Search for the cell housing the specified text and yield its [X, Y] center coordinate. 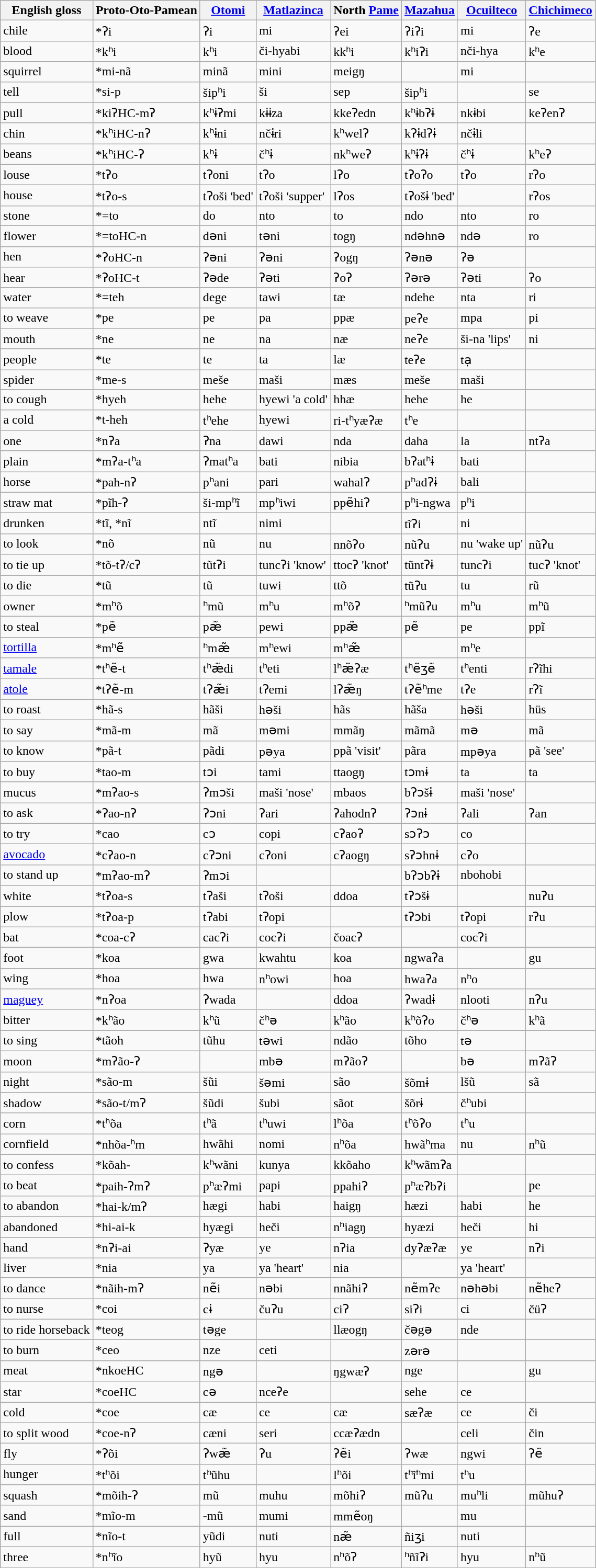
*pẽ [147, 627]
bitter [47, 1020]
to sing [47, 1041]
owner [47, 606]
təge [228, 1330]
ri [560, 298]
ʔu [293, 1454]
ʔẽi [366, 1454]
cʔaogŋ [366, 855]
to ride horseback [47, 1330]
nu 'wake up' [491, 544]
šõmɨ [429, 1082]
ndão [366, 1041]
kʰɨʔmi [228, 113]
mʔãoʔ [366, 1061]
tạ [491, 359]
læ [366, 359]
nʰiagŋ [366, 1227]
hãša [429, 710]
*tʔo [147, 175]
nnõʔo [366, 544]
kʰũ [228, 1020]
ne [228, 339]
mʰewi [293, 647]
tæ [366, 298]
mə [491, 730]
ʔahodnʔ [366, 813]
mu [491, 1516]
ci [491, 1309]
tell [47, 92]
minã [228, 72]
məmi [293, 730]
*teog [147, 1330]
tuncʔi 'know' [293, 565]
ʔi [228, 31]
seri [293, 1433]
togŋ [366, 236]
təni [293, 236]
*nʔoa [147, 999]
nceʔe [293, 1392]
cə [228, 1392]
*kʰão [147, 1020]
mõhiʔ [366, 1495]
mbaos [366, 792]
nəhəbi [491, 1288]
tĩʔi [429, 524]
čin [560, 1433]
tucʔ 'knot' [560, 565]
star [47, 1392]
tʔe [491, 689]
liver [47, 1268]
*kiʔHC-mʔ [147, 113]
*nia [147, 1268]
kʔɨdʔɨ [429, 133]
kʰɨʔɨ [429, 154]
*ʔao-nʔ [147, 813]
pull [47, 113]
kkʰi [366, 51]
*tʔo-s [147, 196]
night [47, 1082]
moon [47, 1061]
cornfield [47, 1144]
ntʔa [560, 441]
*mʔa-tʰa [147, 461]
na [293, 339]
ʔan [560, 813]
sand [47, 1516]
sã [560, 1082]
dəni [228, 236]
*ceo [147, 1350]
ndo [429, 215]
ppã 'visit' [366, 751]
*coe [147, 1412]
*mʔão-ʔ [147, 1061]
nibia [366, 461]
to know [47, 751]
ʔẽ [560, 1454]
mũhuʔ [560, 1495]
tuwi [293, 586]
nlooti [491, 999]
*ʔi [147, 31]
papi [293, 1186]
ʔəde [228, 278]
tʰõʔo [429, 1123]
to buy [47, 772]
tʔoši 'bed' [228, 196]
drunken [47, 524]
*paih-ʔmʔ [147, 1186]
pʰani [228, 482]
*tĩ, *nĩ [147, 524]
*ʔoHC-n [147, 257]
*tãoh [147, 1041]
*coa-cʔ [147, 937]
kunya [293, 1165]
beans [47, 154]
mʰũ [560, 606]
Chichimeco [560, 10]
ʔiʔi [429, 31]
nəbi [293, 1288]
cʔɔni [228, 855]
copi [293, 834]
*nʔa [147, 441]
ʔei [366, 31]
kʰiʔi [429, 51]
*si-p [147, 92]
*ne [147, 339]
*tʰõa [147, 1123]
ttaogŋ [366, 772]
šəmi [293, 1082]
ʔo [560, 278]
hyægi [228, 1227]
ntĩ [228, 524]
mpʰiwi [293, 503]
təwi [293, 1041]
daha [429, 441]
mũ [228, 1495]
tʔɔšɨ [429, 896]
nde [491, 1330]
bat [47, 937]
nẽmʔe [429, 1288]
kʰeʔ [560, 154]
ñiʒi [429, 1537]
kʰwãni [228, 1165]
sæʔæ [429, 1412]
fly [47, 1454]
cold [47, 1412]
hyewi 'a cold' [293, 400]
dyʔæʔæ [429, 1248]
ʔoʔ [366, 278]
to nurse [47, 1309]
celi [491, 1433]
tũtʔi [228, 565]
ngwi [491, 1454]
nʰõa [366, 1144]
pʰi-ngwa [429, 503]
tʰehe [228, 420]
*hi-ai-k [147, 1227]
lʔæ̃ŋ [366, 689]
*kʰiHC-nʔ [147, 133]
*pe [147, 318]
ʰmũʔu [429, 606]
bə [491, 1061]
ʔwæ̃ [228, 1454]
tʰeti [293, 668]
*koa [147, 958]
tʰenti [491, 668]
mʰe [491, 647]
*tao-m [147, 772]
pẽ [429, 627]
*mã-m [147, 730]
neʔe [429, 339]
ši-na 'lips' [491, 339]
ppẽhiʔ [366, 503]
*mĩo-m [147, 1516]
hyũ [228, 1557]
water [47, 298]
lšũ [491, 1082]
cæni [228, 1433]
*nʔi-ai [147, 1248]
kɨɨza [293, 113]
nũ [228, 544]
nge [429, 1371]
nkɨbi [491, 113]
næ̃ [366, 1537]
mæs [366, 380]
house [47, 196]
to ask [47, 813]
nda [366, 441]
cʔoni [293, 855]
*tũ [147, 586]
*kõah- [147, 1165]
avocado [47, 855]
ciʔ [366, 1309]
co [491, 834]
bʔɔbʔɨ [429, 875]
keʔenʔ [560, 113]
horse [47, 482]
hand [47, 1248]
pãdi [228, 751]
kʰwelʔ [366, 133]
kʰõʔo [429, 1020]
*coeHC [147, 1392]
čoacʔ [366, 937]
tʰẽʒẽ [429, 668]
chin [47, 133]
nʰo [491, 979]
ndəhnə [429, 236]
to steal [47, 627]
ttocʔ 'knot' [366, 565]
tũʔu [429, 586]
ʔɔnɨ [429, 813]
koa [366, 958]
cacʔi [228, 937]
louse [47, 175]
to [366, 215]
tʰæ̃di [228, 668]
hyewi [293, 420]
pʰæʔmi [228, 1186]
*são-t/mʔ [147, 1103]
čüʔ [560, 1309]
lʰõa [366, 1123]
*=teh [147, 298]
straw mat [47, 503]
plain [47, 461]
atole [47, 689]
kʰɨ [228, 154]
ʔari [293, 813]
tʔoni [228, 175]
mãmã [429, 730]
ʔwæ [429, 1454]
nʰowi [293, 979]
squirrel [47, 72]
a cold [47, 420]
ʔwadɨ [429, 999]
nʔu [560, 999]
tũntʔɨ [429, 565]
Mazahua [429, 10]
English gloss [47, 10]
plow [47, 916]
tawi [293, 298]
*coi [147, 1309]
ʰmæ̃ [228, 647]
to cough [47, 400]
*kʰiHC-ʔ [147, 154]
*=to [147, 215]
ʔwada [228, 999]
to split wood [47, 1433]
lʰõi [366, 1474]
ri-tʰyæʔæ [366, 420]
mini [293, 72]
*são-m [147, 1082]
*kʰi [147, 51]
hãs [366, 710]
pewi [293, 627]
maguey [47, 999]
nuʔu [560, 896]
hunger [47, 1474]
*pĩh-ʔ [147, 503]
cʔo [491, 855]
-mũ [228, 1516]
pari [293, 482]
šũi [228, 1082]
peʔe [429, 318]
meigŋ [366, 72]
kʰɨni [228, 133]
rʔĩ [560, 689]
tʔoši 'supper' [293, 196]
tʔæ̃i [228, 689]
ndə [491, 236]
teʔe [429, 359]
blood [47, 51]
pʰæʔbʔi [429, 1186]
three [47, 1557]
kʰão [366, 1020]
tʰuwi [293, 1123]
hãši [228, 710]
gwa [228, 958]
kkeʔedn [366, 113]
Proto-Oto-Pamean [147, 10]
chile [47, 31]
pæ̃ [228, 627]
ppahiʔ [366, 1186]
hhæ [366, 400]
*tʔẽ-m [147, 689]
muʰli [491, 1495]
to tie up [47, 565]
mucus [47, 792]
ʔe [560, 31]
to roast [47, 710]
ceti [293, 1350]
spider [47, 380]
ya [228, 1268]
nčɨri [293, 133]
muhu [293, 1495]
to burn [47, 1350]
to beat [47, 1186]
to die [47, 586]
ʔərə [429, 278]
tʔoši [293, 896]
sʔɔhnɨ [429, 855]
rʔĩhi [560, 668]
nze [228, 1350]
či-hyabi [293, 51]
či [560, 1412]
mmẽoŋ [366, 1516]
nʔi [560, 1248]
mʰæ̃ [366, 647]
ŋgwæʔ [366, 1371]
kʰe [560, 51]
rʔos [560, 196]
*me-s [147, 380]
*tõ-tʔ/cʔ [147, 565]
full [47, 1537]
hwa [228, 979]
foot [47, 958]
nimi [293, 524]
tʔɔbi [429, 916]
ʰñĩʔi [429, 1557]
tʔoʔo [429, 175]
*nʰĩo [147, 1557]
dege [228, 298]
lʔos [366, 196]
*mʔao-s [147, 792]
šũdi [228, 1103]
to say [47, 730]
tortilla [47, 647]
flower [47, 236]
*pã-t [147, 751]
zərə [429, 1350]
nʰõʔ [366, 1557]
ʔogŋ [366, 257]
cʔaoʔ [366, 834]
ʔna [228, 441]
rʔo [560, 175]
*cao [147, 834]
haigŋ [366, 1206]
to weave [47, 318]
to stand up [47, 875]
ngə [228, 1371]
to look [47, 544]
mpa [491, 318]
kkõaho [366, 1165]
*hai-k/mʔ [147, 1206]
tu [491, 586]
ʔyæ [228, 1248]
nta [491, 298]
*nõ [147, 544]
llæogŋ [366, 1330]
nkʰweʔ [366, 154]
são [366, 1082]
hæzi [429, 1206]
ʔmatʰa [228, 461]
dawi [293, 441]
pəya [293, 751]
hwãhi [228, 1144]
*hã-s [147, 710]
tũhu [228, 1041]
se [560, 92]
tʰĩʰmi [429, 1474]
ši [293, 92]
ʔənə [429, 257]
tami [293, 772]
hyæzi [429, 1227]
*mi-nã [147, 72]
ʰmũ [228, 606]
mumi [293, 1516]
tuncʔi [491, 565]
hwaʔa [429, 979]
hwãʰma [429, 1144]
hægi [228, 1206]
sep [366, 92]
North Pame [366, 10]
bʔɔšɨ [429, 792]
white [47, 896]
ʔə [491, 257]
čuʔu [293, 1309]
nẽi [228, 1288]
tɔmɨ [429, 772]
ngwaʔa [429, 958]
to abandon [47, 1206]
ppĩ [560, 627]
hear [47, 278]
tʔẽʰme [429, 689]
*nãih-mʔ [147, 1288]
sãot [366, 1103]
sɔʔɔ [429, 834]
hoa [366, 979]
mmãŋ [366, 730]
*nhõa-ʰm [147, 1144]
siʔi [429, 1309]
one [47, 441]
*te [147, 359]
tʔemi [293, 689]
meat [47, 1371]
mʔãʔ [560, 1061]
la [491, 441]
*ʔõi [147, 1454]
*mʰẽ [147, 647]
ʔmɔi [228, 875]
nia [366, 1268]
nʔia [366, 1248]
mouth [47, 339]
lʔo [366, 175]
mũʔu [429, 1495]
*ʔoHC-t [147, 278]
nbohobi [491, 875]
bali [491, 482]
hen [47, 257]
wing [47, 979]
*tʰõi [147, 1474]
ppæ [366, 318]
næ [366, 339]
cɔ [228, 834]
*mõih-ʔ [147, 1495]
ʔɔni [228, 813]
tʔabi [228, 916]
ndehe [429, 298]
do [228, 215]
ʔmɔši [228, 792]
mbə [293, 1061]
to try [47, 834]
tʰã [228, 1123]
*t-heh [147, 420]
mʰõʔ [366, 606]
Matlazinca [293, 10]
yũdi [228, 1537]
šubi [293, 1103]
sehe [429, 1392]
hi [560, 1227]
čəgə [429, 1330]
kʰɨbʔɨ [429, 113]
stone [47, 215]
pa [293, 318]
rũ [560, 586]
šõrɨ [429, 1103]
nnãhiʔ [366, 1288]
ttõ [366, 586]
Otomi [228, 10]
bʔatʰɨ [429, 461]
squash [47, 1495]
kʰã [560, 1020]
nẽheʔ [560, 1288]
*cʔao-n [147, 855]
tɔi [228, 772]
tʰũhu [228, 1474]
tʔošɨ 'bed' [429, 196]
*hyeh [147, 400]
lʰæ̃ʔæ [366, 668]
shadow [47, 1103]
corn [47, 1123]
tʰe [429, 420]
kʰwãmʔa [429, 1165]
tə [491, 1041]
pʰadʔɨ [429, 482]
*mʔao-mʔ [147, 875]
pʰi [491, 503]
pi [560, 318]
tʔaši [228, 896]
pãra [429, 751]
tamale [47, 668]
wahalʔ [366, 482]
nčɨli [491, 133]
*tʔoa-s [147, 896]
*tʔoa-p [147, 916]
tũ [228, 586]
ši-mpʰĩ [228, 503]
ppæ̃ [366, 627]
hüs [560, 710]
ccæʔædn [366, 1433]
*hoa [147, 979]
rʔu [560, 916]
mpəya [491, 751]
ʔali [491, 813]
*tʰẽ-t [147, 668]
*nkoeHC [147, 1371]
kʰi [228, 51]
abandoned [47, 1227]
*pah-nʔ [147, 482]
*nĩo-t [147, 1537]
Ocuilteco [491, 10]
tõho [429, 1041]
people [47, 359]
*mʰõ [147, 606]
kwahtu [293, 958]
čʰubi [491, 1103]
te [228, 359]
to confess [47, 1165]
nči-hya [491, 51]
nomi [293, 1144]
*coe-nʔ [147, 1433]
cɨ [228, 1309]
pã 'see' [560, 751]
*=toHC-n [147, 236]
to dance [47, 1288]
